Provide the [X, Y] coordinate of the cell's center where the given text is located.  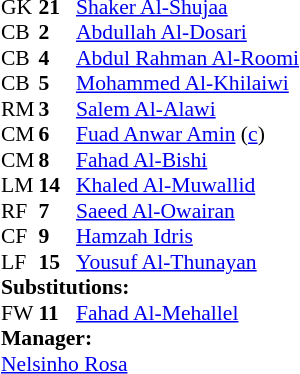
Fahad Al-Mehallel [188, 313]
Fahad Al-Bishi [188, 160]
11 [57, 313]
2 [57, 33]
LF [20, 262]
8 [57, 160]
Fuad Anwar Amin (c) [188, 135]
6 [57, 135]
5 [57, 83]
Yousuf Al-Thunayan [188, 262]
7 [57, 211]
14 [57, 185]
Khaled Al-Muwallid [188, 185]
Hamzah Idris [188, 237]
Abdul Rahman Al-Roomi [188, 58]
RF [20, 211]
Abdullah Al-Dosari [188, 33]
CF [20, 237]
Salem Al-Alawi [188, 109]
FW [20, 313]
15 [57, 262]
Mohammed Al-Khilaiwi [188, 83]
4 [57, 58]
Saeed Al-Owairan [188, 211]
3 [57, 109]
LM [20, 185]
9 [57, 237]
RM [20, 109]
Substitutions: [150, 287]
Manager: [150, 339]
